For the text-containing cell, return its midpoint in (x, y) coordinate format. 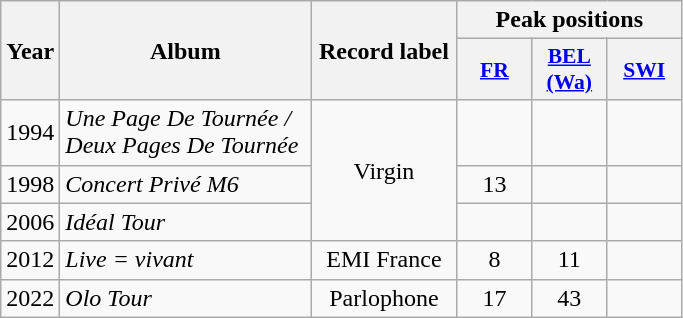
Record label (384, 50)
2022 (30, 298)
2006 (30, 222)
Parlophone (384, 298)
SWI (644, 70)
Album (186, 50)
43 (570, 298)
13 (494, 184)
Live = vivant (186, 260)
EMI France (384, 260)
Concert Privé M6 (186, 184)
11 (570, 260)
Peak positions (570, 20)
Une Page De Tournée / Deux Pages De Tournée (186, 132)
Virgin (384, 170)
1998 (30, 184)
Idéal Tour (186, 222)
FR (494, 70)
8 (494, 260)
17 (494, 298)
BEL (Wa) (570, 70)
Olo Tour (186, 298)
Year (30, 50)
2012 (30, 260)
1994 (30, 132)
